Output the [X, Y] coordinate of the center of the cell containing the given text.  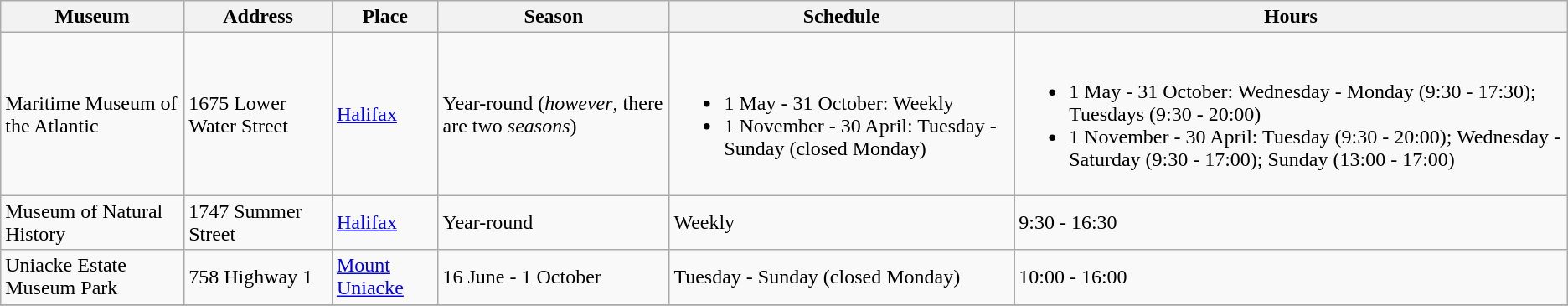
10:00 - 16:00 [1292, 277]
Tuesday - Sunday (closed Monday) [842, 277]
Address [258, 17]
Uniacke Estate Museum Park [92, 277]
758 Highway 1 [258, 277]
Year-round [554, 223]
Mount Uniacke [385, 277]
Museum of Natural History [92, 223]
Place [385, 17]
9:30 - 16:30 [1292, 223]
Year-round (however, there are two seasons) [554, 114]
Schedule [842, 17]
Season [554, 17]
1675 Lower Water Street [258, 114]
1 May - 31 October: Weekly1 November - 30 April: Tuesday - Sunday (closed Monday) [842, 114]
Museum [92, 17]
Maritime Museum of the Atlantic [92, 114]
1747 Summer Street [258, 223]
16 June - 1 October [554, 277]
Hours [1292, 17]
Weekly [842, 223]
